For the text-containing cell, return its midpoint in [X, Y] coordinate format. 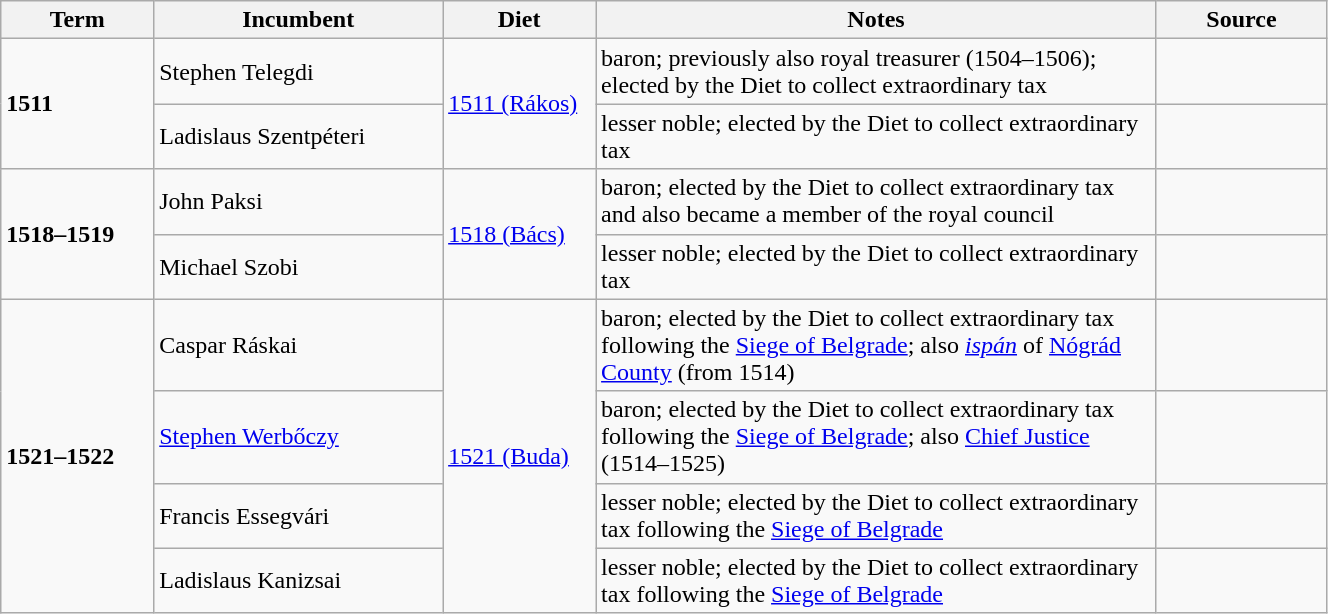
Francis Essegvári [298, 516]
baron; elected by the Diet to collect extraordinary tax and also became a member of the royal council [876, 202]
1511 [78, 104]
1521–1522 [78, 456]
John Paksi [298, 202]
Term [78, 20]
Source [1241, 20]
1518–1519 [78, 234]
Michael Szobi [298, 266]
Ladislaus Kanizsai [298, 580]
Caspar Ráskai [298, 345]
Diet [520, 20]
baron; elected by the Diet to collect extraordinary tax following the Siege of Belgrade; also ispán of Nógrád County (from 1514) [876, 345]
1518 (Bács) [520, 234]
Incumbent [298, 20]
1511 (Rákos) [520, 104]
baron; previously also royal treasurer (1504–1506); elected by the Diet to collect extraordinary tax [876, 72]
Ladislaus Szentpéteri [298, 136]
Stephen Werbőczy [298, 437]
baron; elected by the Diet to collect extraordinary tax following the Siege of Belgrade; also Chief Justice (1514–1525) [876, 437]
Stephen Telegdi [298, 72]
Notes [876, 20]
1521 (Buda) [520, 456]
